Determine the [x, y] coordinate at the center of the cell enclosing the given text.  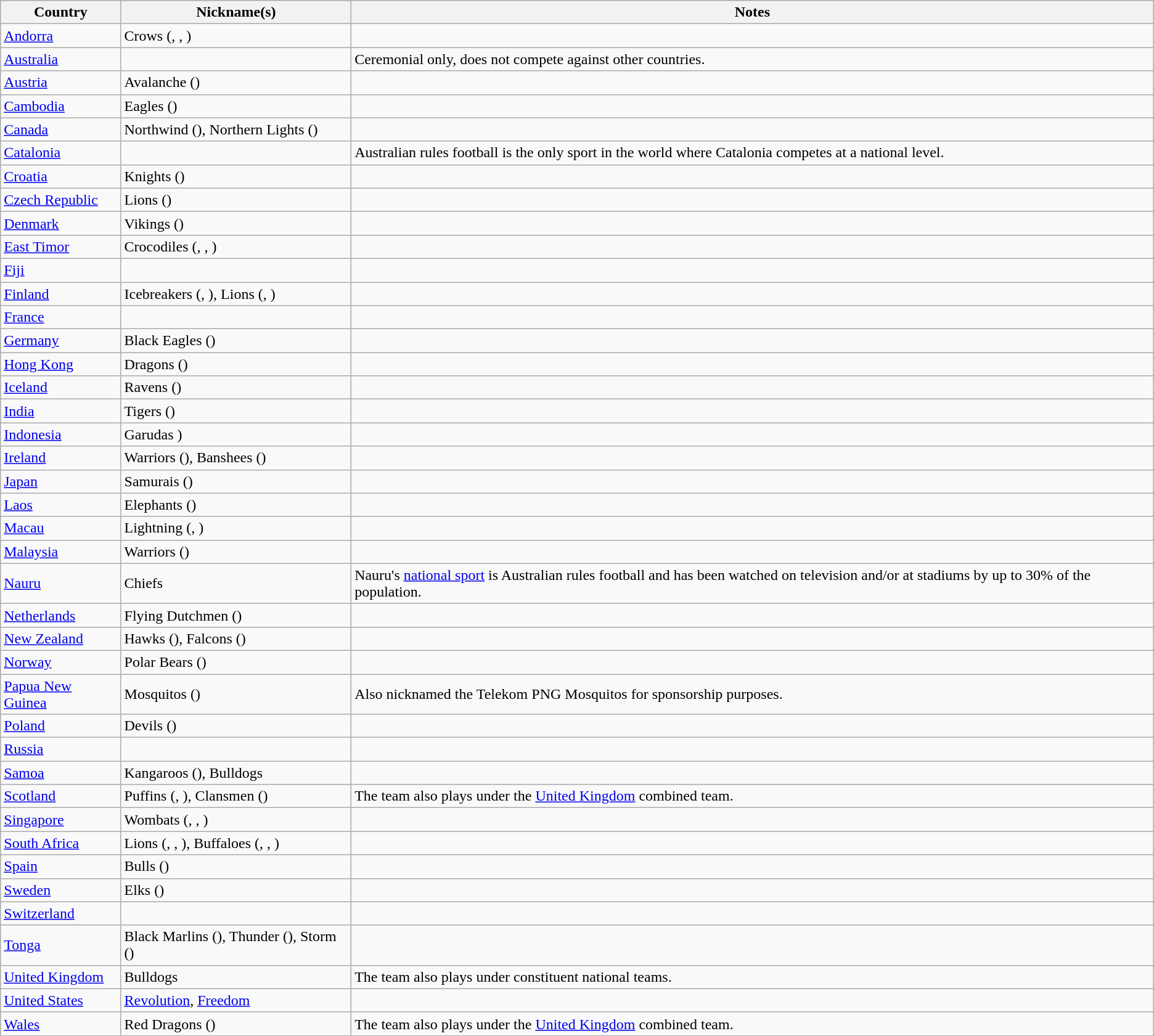
Ravens () [236, 388]
Revolution, Freedom [236, 1000]
Poland [60, 726]
Northwind (), Northern Lights () [236, 129]
Wombats (, , ) [236, 820]
Sweden [60, 890]
New Zealand [60, 638]
Eagles () [236, 106]
Elephants () [236, 505]
Indonesia [60, 434]
Black Eagles () [236, 341]
Austria [60, 83]
East Timor [60, 247]
Black Marlins (), Thunder (), Storm () [236, 945]
Notes [753, 12]
Macau [60, 528]
Also nicknamed the Telekom PNG Mosquitos for sponsorship purposes. [753, 694]
Lions (, , ), Buffaloes (, , ) [236, 843]
Country [60, 12]
Crocodiles (, , ) [236, 247]
Samoa [60, 773]
Croatia [60, 176]
Nauru [60, 583]
Hawks (), Falcons () [236, 638]
Puffins (, ), Clansmen () [236, 796]
Japan [60, 481]
Knights () [236, 176]
Garudas ) [236, 434]
Ireland [60, 458]
Andorra [60, 36]
Devils () [236, 726]
Hong Kong [60, 364]
Nickname(s) [236, 12]
Malaysia [60, 552]
The team also plays under constituent national teams. [753, 977]
Netherlands [60, 615]
Laos [60, 505]
Polar Bears () [236, 662]
Samurais () [236, 481]
Czech Republic [60, 200]
Spain [60, 867]
Elks () [236, 890]
Australian rules football is the only sport in the world where Catalonia competes at a national level. [753, 153]
Kangaroos (), Bulldogs [236, 773]
France [60, 317]
Switzerland [60, 913]
Catalonia [60, 153]
United States [60, 1000]
Warriors () [236, 552]
Lions () [236, 200]
Dragons () [236, 364]
Finland [60, 294]
Warriors (), Banshees () [236, 458]
Denmark [60, 223]
Iceland [60, 388]
Vikings () [236, 223]
Tonga [60, 945]
Ceremonial only, does not compete against other countries. [753, 59]
Australia [60, 59]
Avalanche () [236, 83]
Russia [60, 749]
United Kingdom [60, 977]
Bulls () [236, 867]
Wales [60, 1024]
Nauru's national sport is Australian rules football and has been watched on television and/or at stadiums by up to 30% of the population. [753, 583]
Chiefs [236, 583]
Bulldogs [236, 977]
Mosquitos () [236, 694]
Canada [60, 129]
South Africa [60, 843]
India [60, 411]
Papua New Guinea [60, 694]
Flying Dutchmen () [236, 615]
Germany [60, 341]
Cambodia [60, 106]
Fiji [60, 270]
Norway [60, 662]
Tigers () [236, 411]
Icebreakers (, ), Lions (, ) [236, 294]
Lightning (, ) [236, 528]
Singapore [60, 820]
Red Dragons () [236, 1024]
Crows (, , ) [236, 36]
Scotland [60, 796]
